Detect which cell encompasses the target text, then output its [x, y] center coordinate. 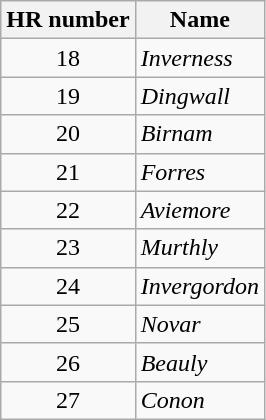
Aviemore [200, 210]
Name [200, 20]
18 [68, 58]
Dingwall [200, 96]
Beauly [200, 362]
HR number [68, 20]
Conon [200, 400]
Invergordon [200, 286]
20 [68, 134]
27 [68, 400]
Birnam [200, 134]
21 [68, 172]
22 [68, 210]
24 [68, 286]
23 [68, 248]
26 [68, 362]
Forres [200, 172]
Murthly [200, 248]
19 [68, 96]
25 [68, 324]
Novar [200, 324]
Inverness [200, 58]
